Identify which cell holds the provided text, then report its [X, Y] central coordinate. 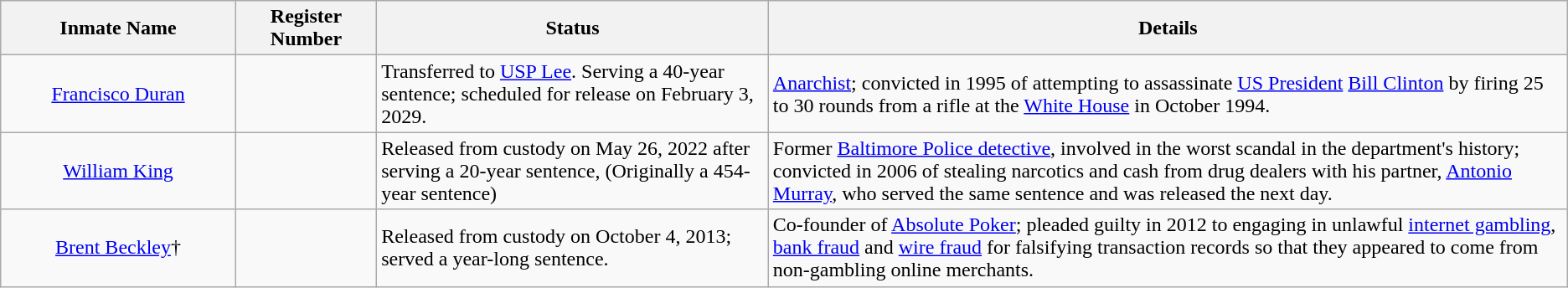
Status [573, 28]
Released from custody on May 26, 2022 after serving a 20-year sentence, (Originally a 454-year sentence) [573, 171]
Details [1168, 28]
Transferred to USP Lee. Serving a 40-year sentence; scheduled for release on February 3, 2029. [573, 94]
Brent Beckley† [119, 248]
Released from custody on October 4, 2013; served a year-long sentence. [573, 248]
William King [119, 171]
Register Number [306, 28]
Francisco Duran [119, 94]
Inmate Name [119, 28]
